Capture the cell that displays the provided text and extract its [x, y] central coordinate. 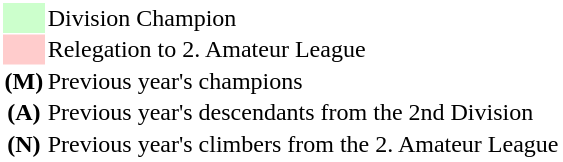
Previous year's descendants from the 2nd Division [303, 113]
Division Champion [303, 18]
Previous year's climbers from the 2. Amateur League [303, 144]
(M) [24, 81]
(N) [24, 144]
Previous year's champions [303, 81]
(A) [24, 113]
Relegation to 2. Amateur League [303, 49]
